Capture the cell that displays the provided text and extract its [x, y] central coordinate. 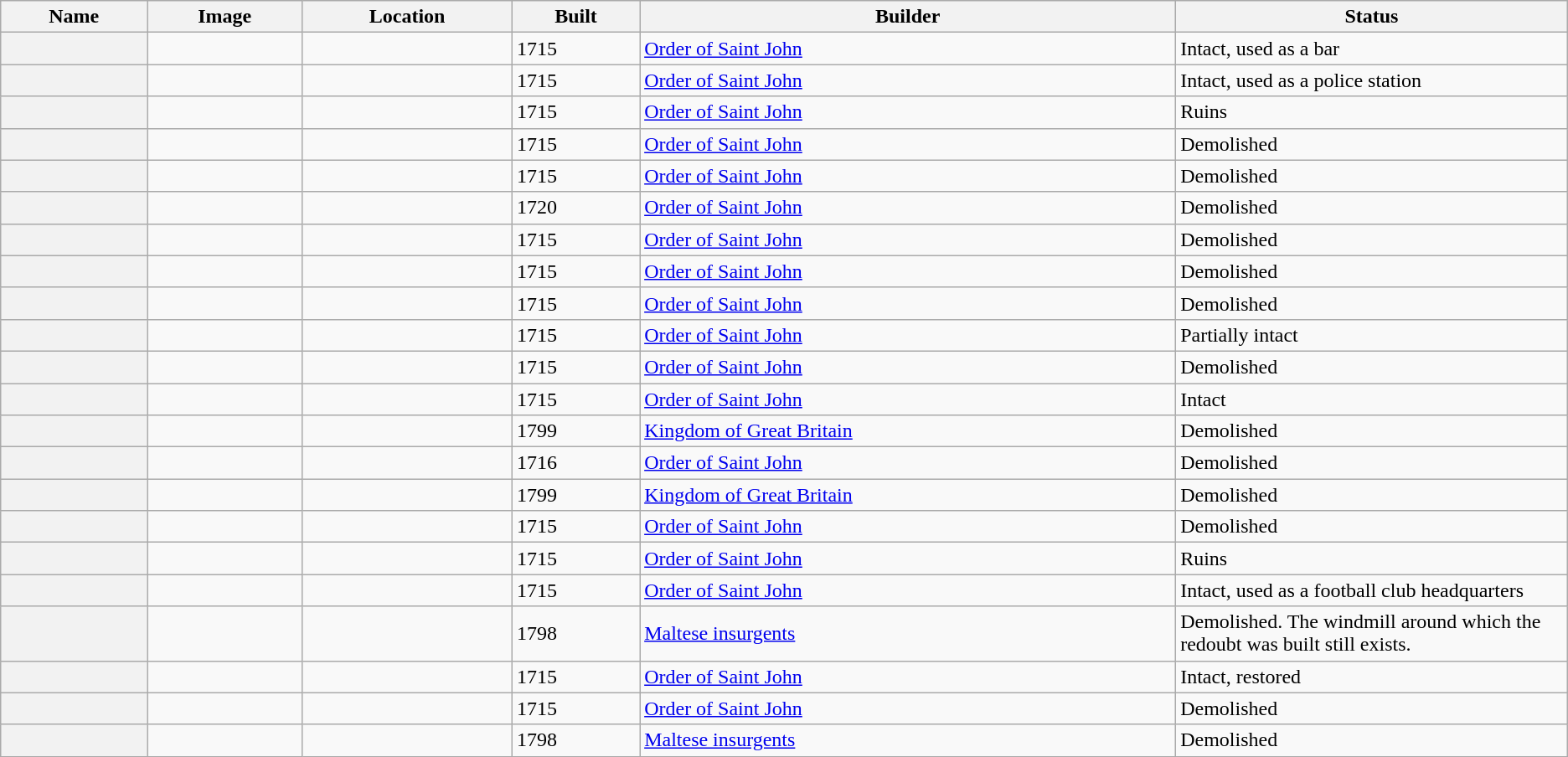
1720 [575, 208]
Image [224, 17]
Intact, used as a bar [1372, 49]
Builder [908, 17]
Demolished. The windmill around which the redoubt was built still exists. [1372, 633]
Name [74, 17]
1716 [575, 463]
Intact, used as a football club headquarters [1372, 590]
Intact [1372, 399]
Intact, restored [1372, 677]
Status [1372, 17]
Built [575, 17]
Intact, used as a police station [1372, 80]
Location [407, 17]
Partially intact [1372, 335]
